Detect which cell encompasses the target text, then output its (X, Y) center coordinate. 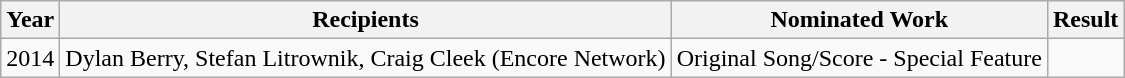
Nominated Work (859, 20)
Year (30, 20)
2014 (30, 58)
Recipients (366, 20)
Result (1085, 20)
Original Song/Score - Special Feature (859, 58)
Dylan Berry, Stefan Litrownik, Craig Cleek (Encore Network) (366, 58)
